Identify which cell holds the provided text, then report its [X, Y] central coordinate. 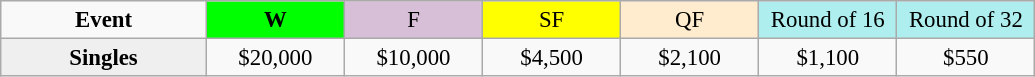
Singles [104, 58]
QF [690, 20]
$10,000 [413, 58]
$2,100 [690, 58]
Round of 16 [828, 20]
W [275, 20]
$4,500 [552, 58]
$20,000 [275, 58]
F [413, 20]
Round of 32 [966, 20]
$1,100 [828, 58]
$550 [966, 58]
Event [104, 20]
SF [552, 20]
